Locate the cell with the specified text and output its (X, Y) center coordinate. 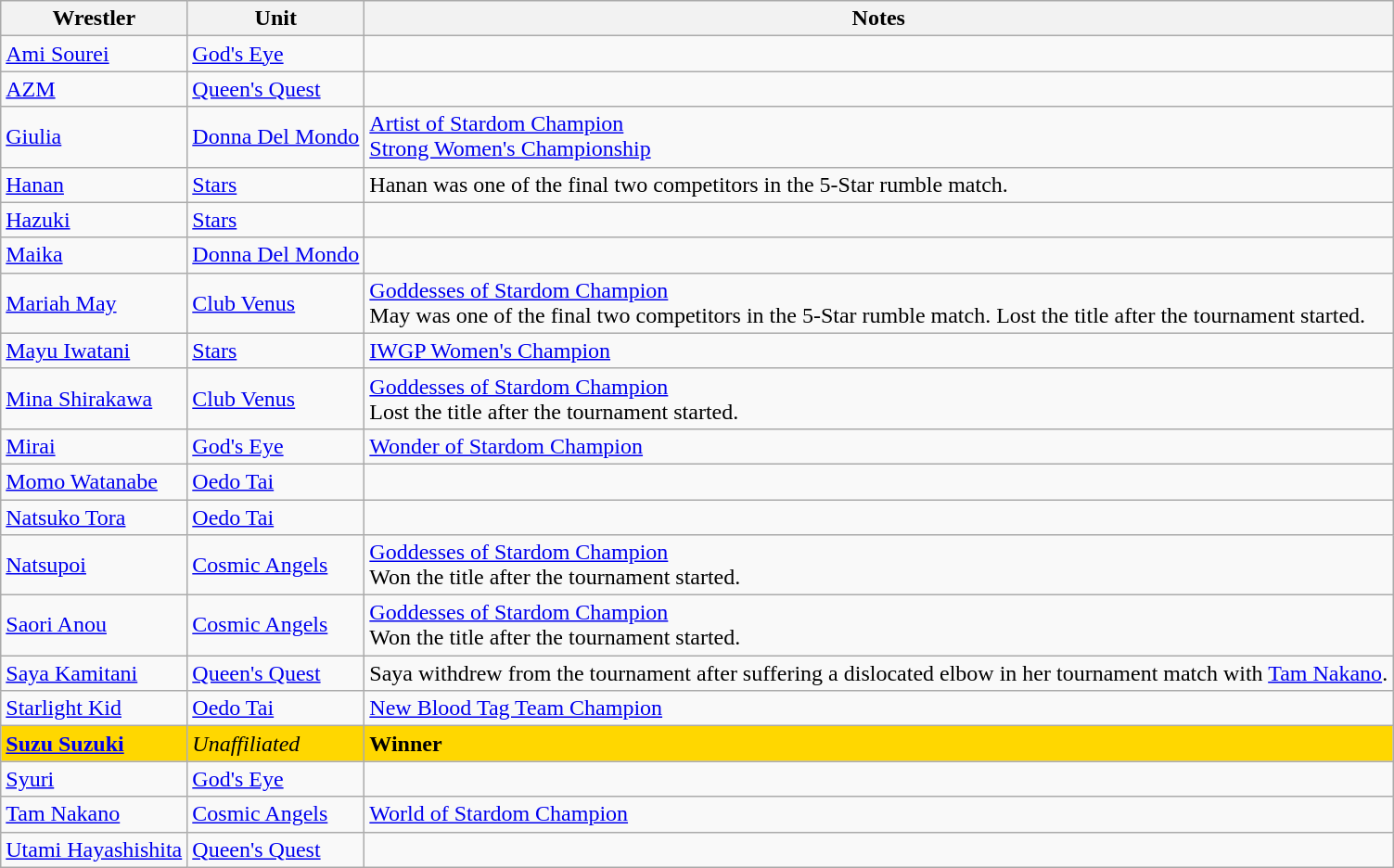
Goddesses of Stardom ChampionMay was one of the final two competitors in the 5-Star rumble match. Lost the title after the tournament started. (879, 302)
Mayu Iwatani (95, 351)
World of Stardom Champion (879, 814)
Mariah May (95, 302)
Hanan was one of the final two competitors in the 5-Star rumble match. (879, 185)
Mina Shirakawa (95, 399)
Starlight Kid (95, 708)
Syuri (95, 779)
Saya withdrew from the tournament after suffering a dislocated elbow in her tournament match with Tam Nakano. (879, 673)
Notes (879, 19)
Giulia (95, 137)
Hazuki (95, 220)
Saya Kamitani (95, 673)
AZM (95, 89)
Mirai (95, 446)
Artist of Stardom ChampionStrong Women's Championship (879, 137)
Maika (95, 255)
Goddesses of Stardom ChampionLost the title after the tournament started. (879, 399)
Unit (276, 19)
Ami Sourei (95, 54)
Hanan (95, 185)
Momo Watanabe (95, 481)
Saori Anou (95, 625)
Natsupoi (95, 566)
Utami Hayashishita (95, 849)
Winner (879, 744)
Wonder of Stardom Champion (879, 446)
IWGP Women's Champion (879, 351)
New Blood Tag Team Champion (879, 708)
Suzu Suzuki (95, 744)
Unaffiliated (276, 744)
Natsuko Tora (95, 517)
Wrestler (95, 19)
Tam Nakano (95, 814)
